Search for the cell housing the specified text and yield its [x, y] center coordinate. 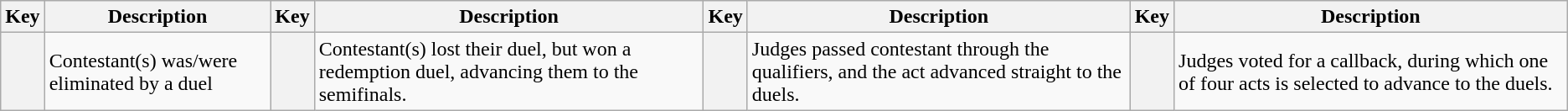
Judges voted for a callback, during which one of four acts is selected to advance to the duels. [1371, 71]
Contestant(s) was/were eliminated by a duel [157, 71]
Judges passed contestant through the qualifiers, and the act advanced straight to the duels. [938, 71]
Contestant(s) lost their duel, but won a redemption duel, advancing them to the semifinals. [509, 71]
